Capture the cell that displays the provided text and extract its (X, Y) central coordinate. 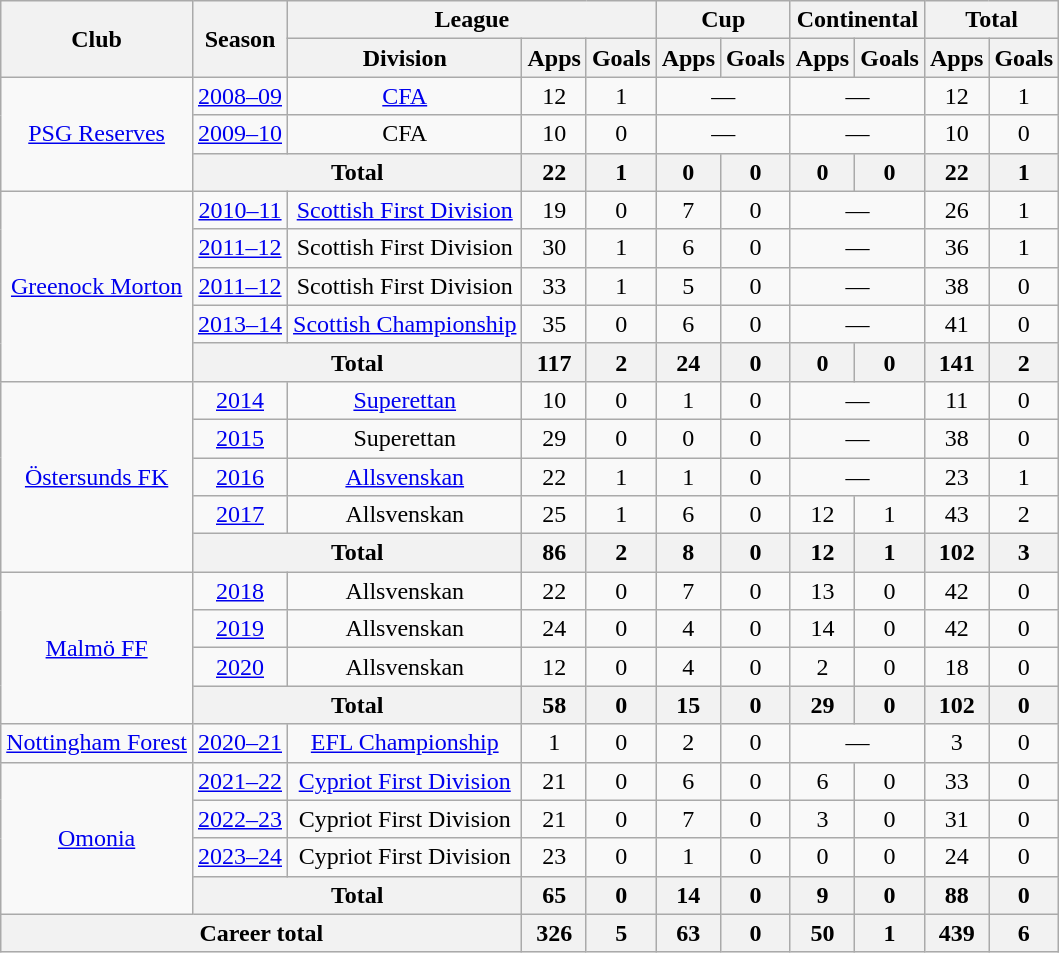
2020–21 (240, 743)
439 (956, 933)
2017 (240, 515)
League (472, 20)
50 (822, 933)
2013–14 (240, 324)
2010–11 (240, 210)
Omonia (97, 838)
Continental (857, 20)
2009–10 (240, 134)
11 (956, 400)
35 (554, 324)
Östersunds FK (97, 476)
2021–22 (240, 781)
88 (956, 895)
26 (956, 210)
2016 (240, 477)
Career total (262, 933)
141 (956, 362)
2018 (240, 591)
18 (956, 667)
19 (554, 210)
2014 (240, 400)
41 (956, 324)
117 (554, 362)
Season (240, 39)
2023–24 (240, 857)
2022–23 (240, 819)
63 (688, 933)
43 (956, 515)
PSG Reserves (97, 134)
2008–09 (240, 96)
Greenock Morton (97, 286)
58 (554, 705)
9 (822, 895)
2015 (240, 438)
36 (956, 248)
EFL Championship (405, 743)
31 (956, 819)
8 (688, 553)
Club (97, 39)
Nottingham Forest (97, 743)
Malmö FF (97, 648)
25 (554, 515)
2020 (240, 667)
2019 (240, 629)
86 (554, 553)
13 (822, 591)
Scottish Championship (405, 324)
Cup (723, 20)
65 (554, 895)
15 (688, 705)
30 (554, 248)
326 (554, 933)
Division (405, 58)
